Return the (X, Y) coordinate for the center point of the cell that contains the specified text.  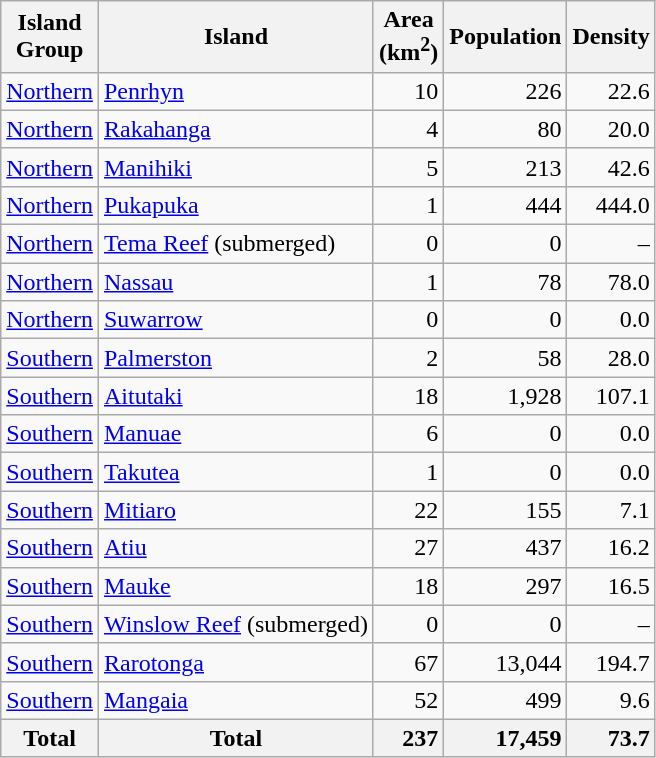
Manuae (236, 434)
73.7 (611, 738)
Rakahanga (236, 129)
Tema Reef (submerged) (236, 244)
Takutea (236, 472)
107.1 (611, 396)
52 (408, 700)
IslandGroup (50, 37)
67 (408, 662)
444 (506, 205)
2 (408, 358)
Manihiki (236, 167)
42.6 (611, 167)
Density (611, 37)
Palmerston (236, 358)
Winslow Reef (submerged) (236, 624)
237 (408, 738)
Atiu (236, 548)
Suwarrow (236, 320)
17,459 (506, 738)
9.6 (611, 700)
Pukapuka (236, 205)
213 (506, 167)
10 (408, 91)
Population (506, 37)
Mitiaro (236, 510)
4 (408, 129)
Nassau (236, 282)
Area(km2) (408, 37)
78 (506, 282)
297 (506, 586)
1,928 (506, 396)
Mangaia (236, 700)
22 (408, 510)
155 (506, 510)
437 (506, 548)
6 (408, 434)
16.5 (611, 586)
Aitutaki (236, 396)
58 (506, 358)
Penrhyn (236, 91)
20.0 (611, 129)
444.0 (611, 205)
5 (408, 167)
226 (506, 91)
27 (408, 548)
16.2 (611, 548)
194.7 (611, 662)
13,044 (506, 662)
78.0 (611, 282)
499 (506, 700)
Island (236, 37)
Rarotonga (236, 662)
7.1 (611, 510)
22.6 (611, 91)
28.0 (611, 358)
Mauke (236, 586)
80 (506, 129)
